Return [x, y] of the center of cell containing provided text 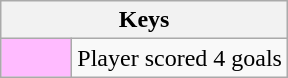
Keys [144, 20]
Player scored 4 goals [180, 58]
